Locate the cell with the specified text and output its [x, y] center coordinate. 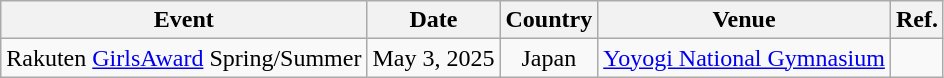
Japan [549, 58]
Venue [744, 20]
Country [549, 20]
Date [434, 20]
Ref. [916, 20]
Yoyogi National Gymnasium [744, 58]
May 3, 2025 [434, 58]
Event [184, 20]
Rakuten GirlsAward Spring/Summer [184, 58]
